Output the [X, Y] coordinate of the center of the cell containing the given text.  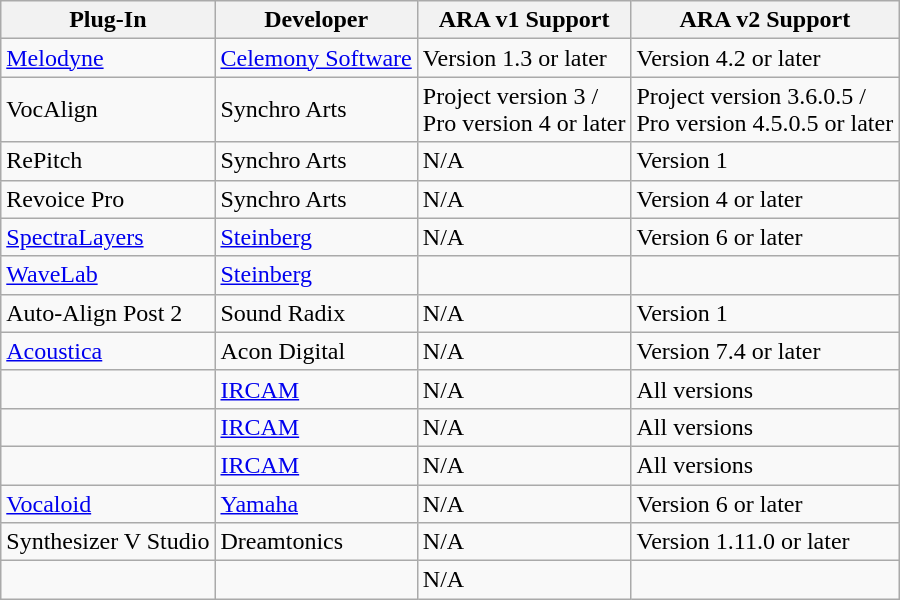
Version 7.4 or later [765, 351]
Revoice Pro [108, 199]
Synthesizer V Studio [108, 542]
Acoustica [108, 351]
Auto-Align Post 2 [108, 313]
Project version 3 /Pro version 4 or later [524, 110]
Dreamtonics [316, 542]
Version 1.11.0 or later [765, 542]
WaveLab [108, 275]
Version 1.3 or later [524, 58]
SpectraLayers [108, 237]
RePitch [108, 161]
Yamaha [316, 503]
ARA v1 Support [524, 20]
Plug-In [108, 20]
Version 4 or later [765, 199]
Melodyne [108, 58]
Sound Radix [316, 313]
Celemony Software [316, 58]
ARA v2 Support [765, 20]
Acon Digital [316, 351]
Vocaloid [108, 503]
Version 4.2 or later [765, 58]
VocAlign [108, 110]
Project version 3.6.0.5 /Pro version 4.5.0.5 or later [765, 110]
Developer [316, 20]
